Pinpoint the cell where the given text exists, returning its [x, y] midpoint coordinate. 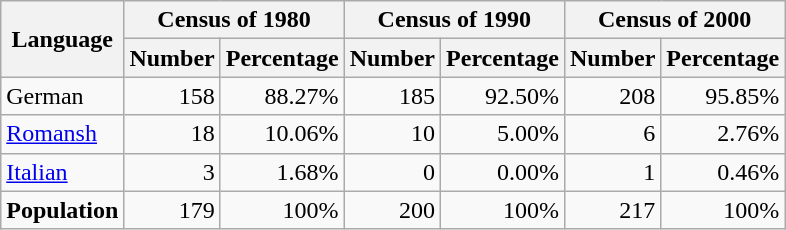
217 [612, 210]
0 [392, 172]
0.00% [503, 172]
Italian [62, 172]
2.76% [723, 134]
179 [172, 210]
1 [612, 172]
Census of 1990 [454, 20]
185 [392, 96]
6 [612, 134]
92.50% [503, 96]
3 [172, 172]
Language [62, 39]
1.68% [282, 172]
Census of 2000 [674, 20]
Romansh [62, 134]
5.00% [503, 134]
Census of 1980 [234, 20]
200 [392, 210]
18 [172, 134]
88.27% [282, 96]
10 [392, 134]
95.85% [723, 96]
German [62, 96]
10.06% [282, 134]
208 [612, 96]
158 [172, 96]
Population [62, 210]
0.46% [723, 172]
